From the cell containing the given text, extract its center point as (X, Y) coordinate. 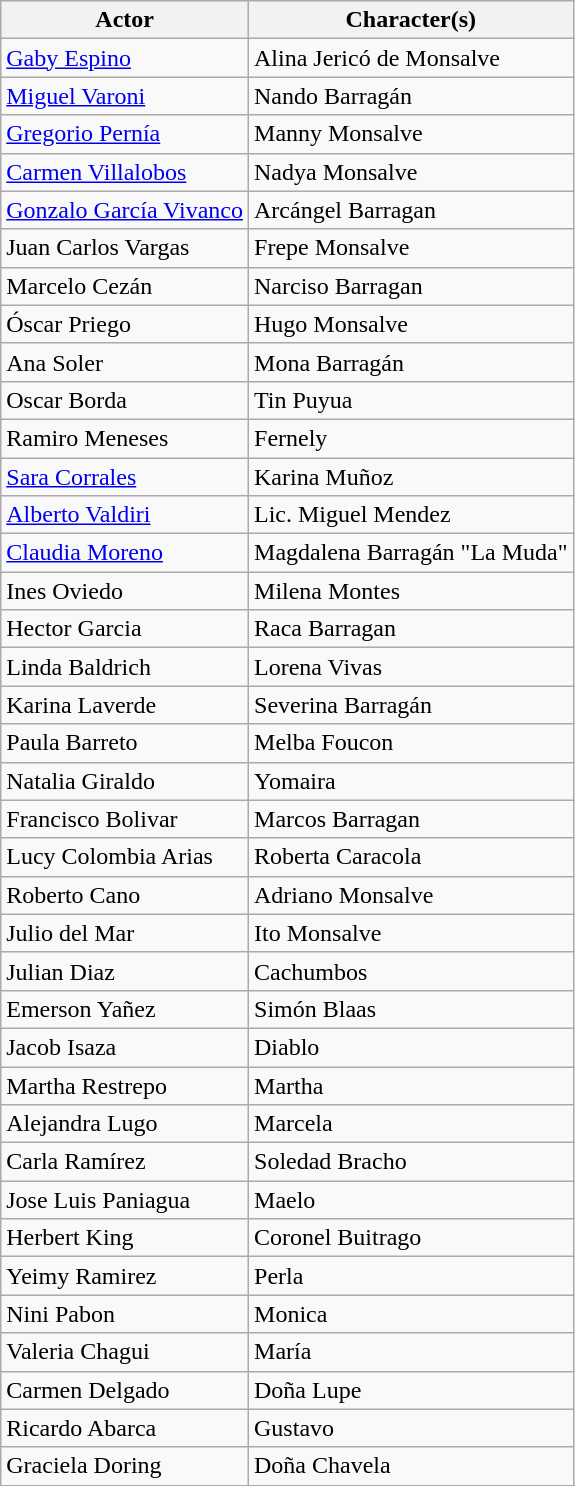
Sara Corrales (125, 477)
Roberto Cano (125, 895)
Ricardo Abarca (125, 1428)
Marcela (412, 1124)
Monica (412, 1314)
Marcelo Cezán (125, 286)
Karina Laverde (125, 705)
Gaby Espino (125, 58)
Severina Barragán (412, 705)
Oscar Borda (125, 400)
Mona Barragán (412, 362)
Natalia Giraldo (125, 781)
Alberto Valdiri (125, 515)
Tin Puyua (412, 400)
Graciela Doring (125, 1466)
Alejandra Lugo (125, 1124)
Paula Barreto (125, 743)
Ramiro Meneses (125, 438)
Herbert King (125, 1238)
Narciso Barragan (412, 286)
Lorena Vivas (412, 667)
Ines Oviedo (125, 591)
Roberta Caracola (412, 857)
Gregorio Pernía (125, 134)
Melba Foucon (412, 743)
Soledad Bracho (412, 1162)
Ana Soler (125, 362)
Juan Carlos Vargas (125, 248)
Hugo Monsalve (412, 324)
Maelo (412, 1200)
Lic. Miguel Mendez (412, 515)
Nadya Monsalve (412, 172)
Ito Monsalve (412, 933)
Doña Chavela (412, 1466)
Francisco Bolivar (125, 819)
Alina Jericó de Monsalve (412, 58)
Martha Restrepo (125, 1085)
Claudia Moreno (125, 553)
Carmen Villalobos (125, 172)
Raca Barragan (412, 629)
Linda Baldrich (125, 667)
Yeimy Ramirez (125, 1276)
María (412, 1352)
Doña Lupe (412, 1390)
Julian Diaz (125, 971)
Emerson Yañez (125, 1009)
Simón Blaas (412, 1009)
Jose Luis Paniagua (125, 1200)
Coronel Buitrago (412, 1238)
Martha (412, 1085)
Jacob Isaza (125, 1047)
Miguel Varoni (125, 96)
Frepe Monsalve (412, 248)
Óscar Priego (125, 324)
Yomaira (412, 781)
Nini Pabon (125, 1314)
Gustavo (412, 1428)
Cachumbos (412, 971)
Adriano Monsalve (412, 895)
Karina Muñoz (412, 477)
Perla (412, 1276)
Lucy Colombia Arias (125, 857)
Julio del Mar (125, 933)
Actor (125, 20)
Milena Montes (412, 591)
Carmen Delgado (125, 1390)
Magdalena Barragán "La Muda" (412, 553)
Marcos Barragan (412, 819)
Valeria Chagui (125, 1352)
Manny Monsalve (412, 134)
Arcángel Barragan (412, 210)
Hector Garcia (125, 629)
Character(s) (412, 20)
Carla Ramírez (125, 1162)
Gonzalo García Vivanco (125, 210)
Nando Barragán (412, 96)
Fernely (412, 438)
Diablo (412, 1047)
